For the text-containing cell, return its midpoint in (x, y) coordinate format. 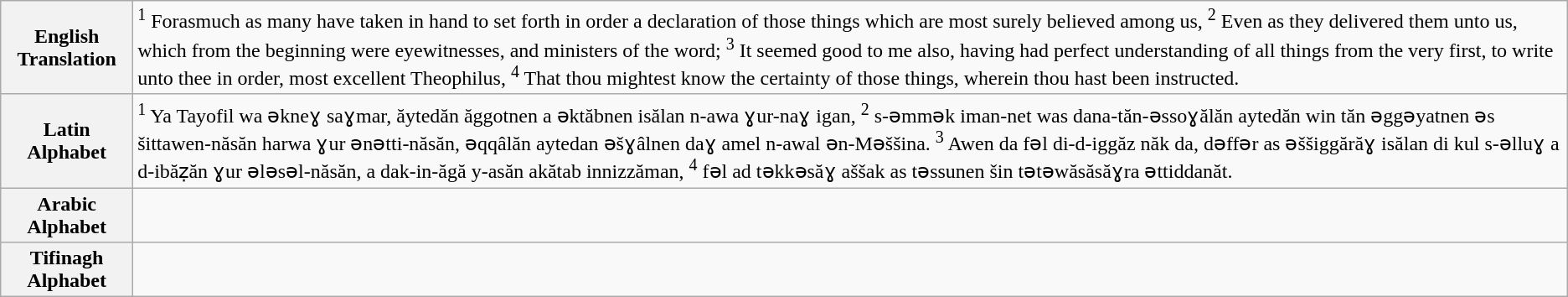
Arabic Alphabet (67, 215)
Tifinagh Alphabet (67, 270)
English Translation (67, 48)
Latin Alphabet (67, 141)
